Locate the cell with the specified text and output its (X, Y) center coordinate. 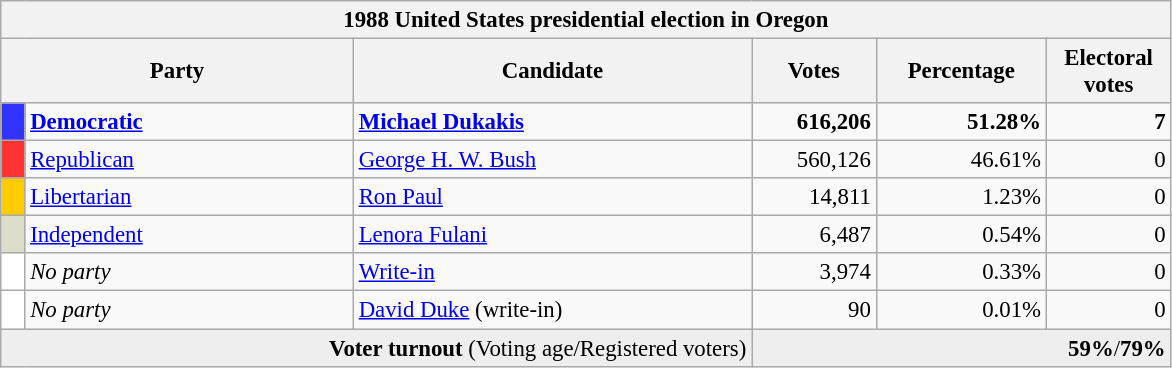
616,206 (814, 122)
Write-in (552, 273)
Votes (814, 72)
George H. W. Bush (552, 160)
Lenora Fulani (552, 235)
1.23% (961, 197)
0.01% (961, 310)
David Duke (write-in) (552, 310)
Percentage (961, 72)
Republican (189, 160)
3,974 (814, 273)
Democratic (189, 122)
1988 United States presidential election in Oregon (586, 20)
Voter turnout (Voting age/Registered voters) (376, 348)
7 (1108, 122)
Candidate (552, 72)
0.54% (961, 235)
560,126 (814, 160)
Party (178, 72)
Electoral votes (1108, 72)
90 (814, 310)
Libertarian (189, 197)
Independent (189, 235)
59%/79% (962, 348)
6,487 (814, 235)
0.33% (961, 273)
14,811 (814, 197)
51.28% (961, 122)
Michael Dukakis (552, 122)
46.61% (961, 160)
Ron Paul (552, 197)
